Pinpoint the cell where the given text exists, returning its (X, Y) midpoint coordinate. 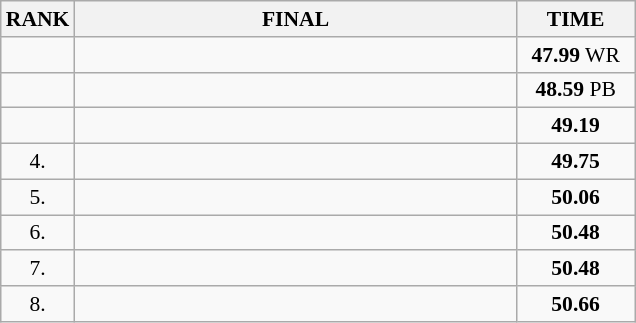
48.59 PB (576, 90)
49.19 (576, 126)
FINAL (295, 19)
7. (38, 269)
6. (38, 233)
5. (38, 197)
50.66 (576, 304)
50.06 (576, 197)
TIME (576, 19)
49.75 (576, 162)
47.99 WR (576, 55)
8. (38, 304)
4. (38, 162)
RANK (38, 19)
